Scan for the cell matching the given text and deliver its [x, y] coordinate at center. 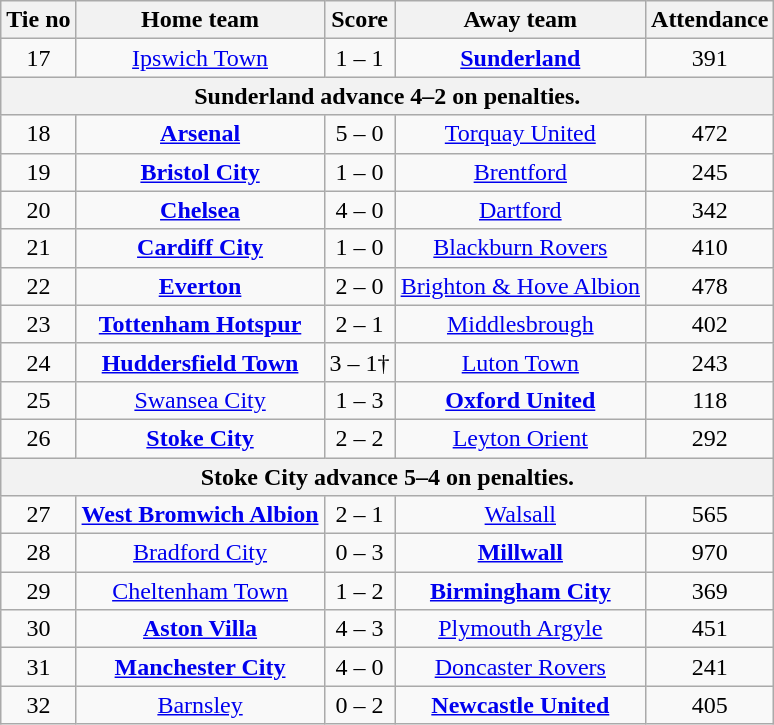
32 [38, 705]
Chelsea [200, 210]
Stoke City [200, 438]
Newcastle United [520, 705]
Cheltenham Town [200, 591]
Stoke City advance 5–4 on penalties. [388, 477]
Barnsley [200, 705]
Bradford City [200, 553]
Blackburn Rovers [520, 248]
Score [360, 20]
402 [710, 324]
0 – 2 [360, 705]
342 [710, 210]
1 – 3 [360, 400]
28 [38, 553]
Sunderland [520, 58]
Millwall [520, 553]
2 – 2 [360, 438]
Oxford United [520, 400]
5 – 0 [360, 134]
Brentford [520, 172]
Everton [200, 286]
23 [38, 324]
0 – 3 [360, 553]
4 – 3 [360, 629]
243 [710, 362]
451 [710, 629]
472 [710, 134]
Middlesbrough [520, 324]
Cardiff City [200, 248]
Swansea City [200, 400]
26 [38, 438]
Luton Town [520, 362]
241 [710, 667]
Tie no [38, 20]
Manchester City [200, 667]
Walsall [520, 515]
19 [38, 172]
292 [710, 438]
118 [710, 400]
Tottenham Hotspur [200, 324]
Attendance [710, 20]
Dartford [520, 210]
Torquay United [520, 134]
Sunderland advance 4–2 on penalties. [388, 96]
29 [38, 591]
Leyton Orient [520, 438]
Home team [200, 20]
Away team [520, 20]
17 [38, 58]
245 [710, 172]
369 [710, 591]
Bristol City [200, 172]
405 [710, 705]
Ipswich Town [200, 58]
20 [38, 210]
391 [710, 58]
1 – 1 [360, 58]
Brighton & Hove Albion [520, 286]
22 [38, 286]
Aston Villa [200, 629]
Arsenal [200, 134]
Doncaster Rovers [520, 667]
18 [38, 134]
Birmingham City [520, 591]
3 – 1† [360, 362]
31 [38, 667]
565 [710, 515]
21 [38, 248]
970 [710, 553]
30 [38, 629]
1 – 2 [360, 591]
410 [710, 248]
West Bromwich Albion [200, 515]
25 [38, 400]
Huddersfield Town [200, 362]
Plymouth Argyle [520, 629]
27 [38, 515]
24 [38, 362]
478 [710, 286]
2 – 0 [360, 286]
